Extract the [X, Y] coordinate from the center of the cell holding the provided text.  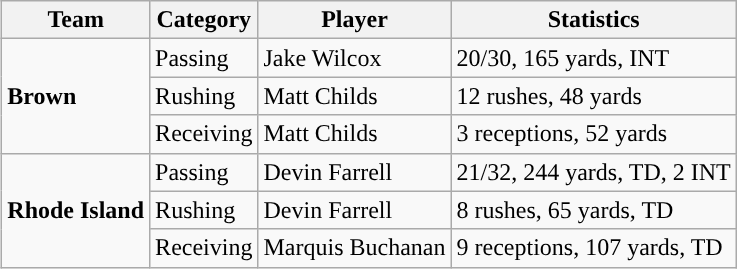
Rhode Island [76, 210]
Statistics [594, 20]
Marquis Buchanan [354, 248]
Player [354, 20]
Jake Wilcox [354, 58]
21/32, 244 yards, TD, 2 INT [594, 172]
8 rushes, 65 yards, TD [594, 210]
Category [204, 20]
20/30, 165 yards, INT [594, 58]
Team [76, 20]
3 receptions, 52 yards [594, 134]
12 rushes, 48 yards [594, 96]
9 receptions, 107 yards, TD [594, 248]
Brown [76, 96]
